Extract the (X, Y) coordinate from the center of the cell holding the provided text.  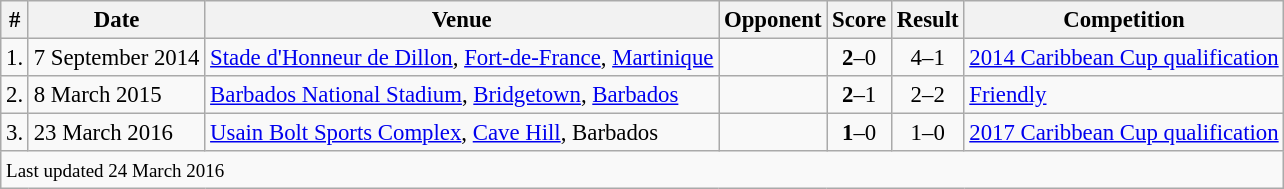
Competition (1124, 20)
Score (860, 20)
2014 Caribbean Cup qualification (1124, 58)
8 March 2015 (116, 95)
2017 Caribbean Cup qualification (1124, 133)
Last updated 24 March 2016 (642, 170)
2–0 (860, 58)
Date (116, 20)
23 March 2016 (116, 133)
Opponent (773, 20)
Barbados National Stadium, Bridgetown, Barbados (462, 95)
Usain Bolt Sports Complex, Cave Hill, Barbados (462, 133)
2–1 (860, 95)
2. (15, 95)
Friendly (1124, 95)
# (15, 20)
Result (928, 20)
7 September 2014 (116, 58)
3. (15, 133)
Venue (462, 20)
2–2 (928, 95)
4–1 (928, 58)
1. (15, 58)
Stade d'Honneur de Dillon, Fort-de-France, Martinique (462, 58)
